Find where the given text appears and provide that cell's center as (x, y) coordinate. 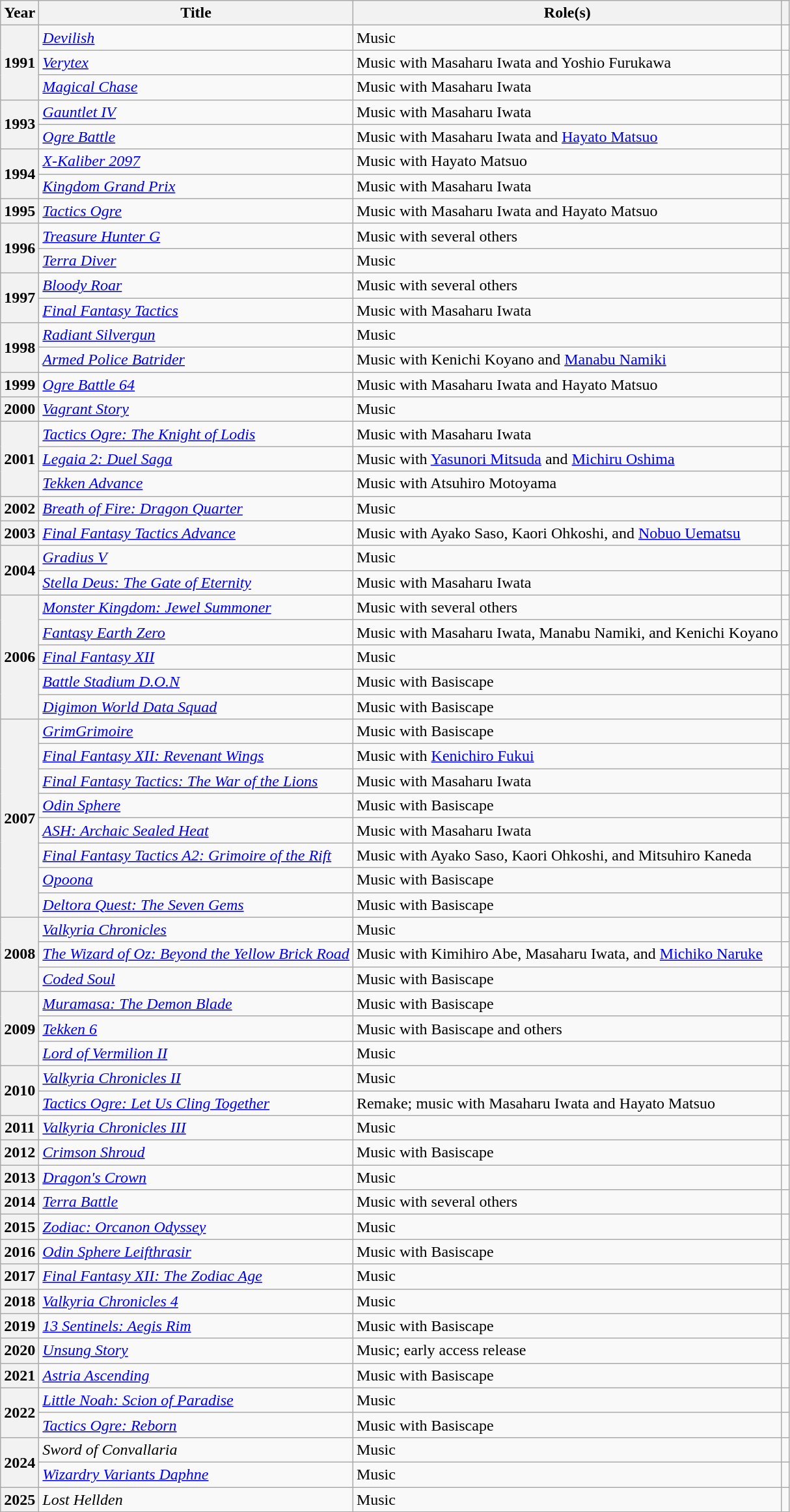
Crimson Shroud (197, 1153)
Bloody Roar (197, 285)
2002 (20, 508)
Tekken Advance (197, 484)
2024 (20, 1462)
Zodiac: Orcanon Odyssey (197, 1227)
Tekken 6 (197, 1028)
2025 (20, 1499)
The Wizard of Oz: Beyond the Yellow Brick Road (197, 954)
Music with Atsuhiro Motoyama (567, 484)
Valkyria Chronicles II (197, 1078)
2007 (20, 818)
Music with Kimihiro Abe, Masaharu Iwata, and Michiko Naruke (567, 954)
Odin Sphere (197, 806)
2011 (20, 1128)
1996 (20, 248)
Monster Kingdom: Jewel Summoner (197, 607)
1997 (20, 297)
Sword of Convallaria (197, 1450)
2012 (20, 1153)
Valkyria Chronicles 4 (197, 1301)
Music with Ayako Saso, Kaori Ohkoshi, and Mitsuhiro Kaneda (567, 855)
Music with Kenichiro Fukui (567, 756)
Music; early access release (567, 1351)
Music with Masaharu Iwata, Manabu Namiki, and Kenichi Koyano (567, 632)
2019 (20, 1326)
Final Fantasy Tactics (197, 310)
Final Fantasy XII (197, 657)
Role(s) (567, 13)
1999 (20, 385)
Digimon World Data Squad (197, 706)
2014 (20, 1202)
Year (20, 13)
Deltora Quest: The Seven Gems (197, 905)
13 Sentinels: Aegis Rim (197, 1326)
Magical Chase (197, 87)
X-Kaliber 2097 (197, 161)
2001 (20, 459)
Final Fantasy XII: Revenant Wings (197, 756)
Final Fantasy Tactics Advance (197, 533)
Kingdom Grand Prix (197, 186)
2004 (20, 570)
Devilish (197, 38)
Tactics Ogre: The Knight of Lodis (197, 434)
2017 (20, 1276)
2021 (20, 1375)
Unsung Story (197, 1351)
Final Fantasy XII: The Zodiac Age (197, 1276)
1991 (20, 62)
Armed Police Batrider (197, 360)
Fantasy Earth Zero (197, 632)
Legaia 2: Duel Saga (197, 459)
Terra Diver (197, 260)
Music with Basiscape and others (567, 1028)
Ogre Battle (197, 137)
Verytex (197, 62)
Music with Kenichi Koyano and Manabu Namiki (567, 360)
Vagrant Story (197, 409)
1998 (20, 348)
Stella Deus: The Gate of Eternity (197, 583)
Gauntlet IV (197, 112)
Odin Sphere Leifthrasir (197, 1252)
2000 (20, 409)
Gradius V (197, 558)
2008 (20, 954)
Ogre Battle 64 (197, 385)
GrimGrimoire (197, 732)
Lord of Vermilion II (197, 1053)
Title (197, 13)
Final Fantasy Tactics A2: Grimoire of the Rift (197, 855)
Opoona (197, 880)
Radiant Silvergun (197, 335)
Valkyria Chronicles (197, 929)
Dragon's Crown (197, 1177)
2010 (20, 1090)
Treasure Hunter G (197, 236)
Coded Soul (197, 979)
1995 (20, 211)
2009 (20, 1028)
1993 (20, 124)
2018 (20, 1301)
Battle Stadium D.O.N (197, 681)
Tactics Ogre (197, 211)
Tactics Ogre: Reborn (197, 1425)
Music with Masaharu Iwata and Yoshio Furukawa (567, 62)
Little Noah: Scion of Paradise (197, 1400)
Valkyria Chronicles III (197, 1128)
2015 (20, 1227)
Music with Ayako Saso, Kaori Ohkoshi, and Nobuo Uematsu (567, 533)
Breath of Fire: Dragon Quarter (197, 508)
Tactics Ogre: Let Us Cling Together (197, 1103)
Music with Yasunori Mitsuda and Michiru Oshima (567, 459)
Muramasa: The Demon Blade (197, 1004)
2006 (20, 657)
2020 (20, 1351)
ASH: Archaic Sealed Heat (197, 831)
Lost Hellden (197, 1499)
2022 (20, 1412)
Wizardry Variants Daphne (197, 1474)
2013 (20, 1177)
2016 (20, 1252)
Music with Hayato Matsuo (567, 161)
2003 (20, 533)
Astria Ascending (197, 1375)
Final Fantasy Tactics: The War of the Lions (197, 781)
Terra Battle (197, 1202)
Remake; music with Masaharu Iwata and Hayato Matsuo (567, 1103)
1994 (20, 174)
